Identify which cell holds the provided text, then report its (X, Y) central coordinate. 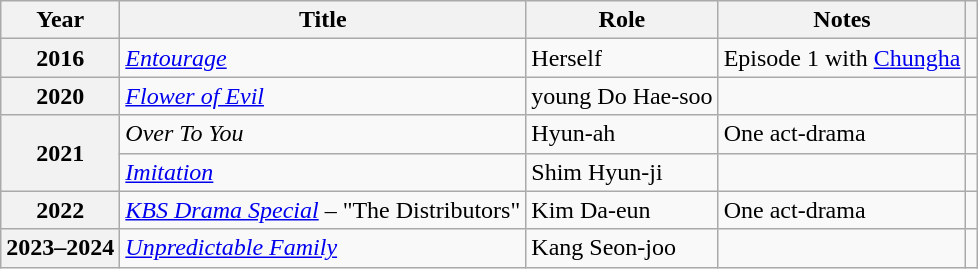
2016 (60, 58)
Imitation (323, 172)
Episode 1 with Chungha (842, 58)
2020 (60, 96)
Over To You (323, 134)
Kim Da-eun (622, 210)
Shim Hyun-ji (622, 172)
2021 (60, 153)
Entourage (323, 58)
Kang Seon-joo (622, 248)
Year (60, 20)
Unpredictable Family (323, 248)
Notes (842, 20)
Title (323, 20)
Flower of Evil (323, 96)
Hyun-ah (622, 134)
Role (622, 20)
KBS Drama Special – "The Distributors" (323, 210)
2022 (60, 210)
young Do Hae-soo (622, 96)
Herself (622, 58)
2023–2024 (60, 248)
